Output the (x, y) coordinate of the center of the cell containing the given text.  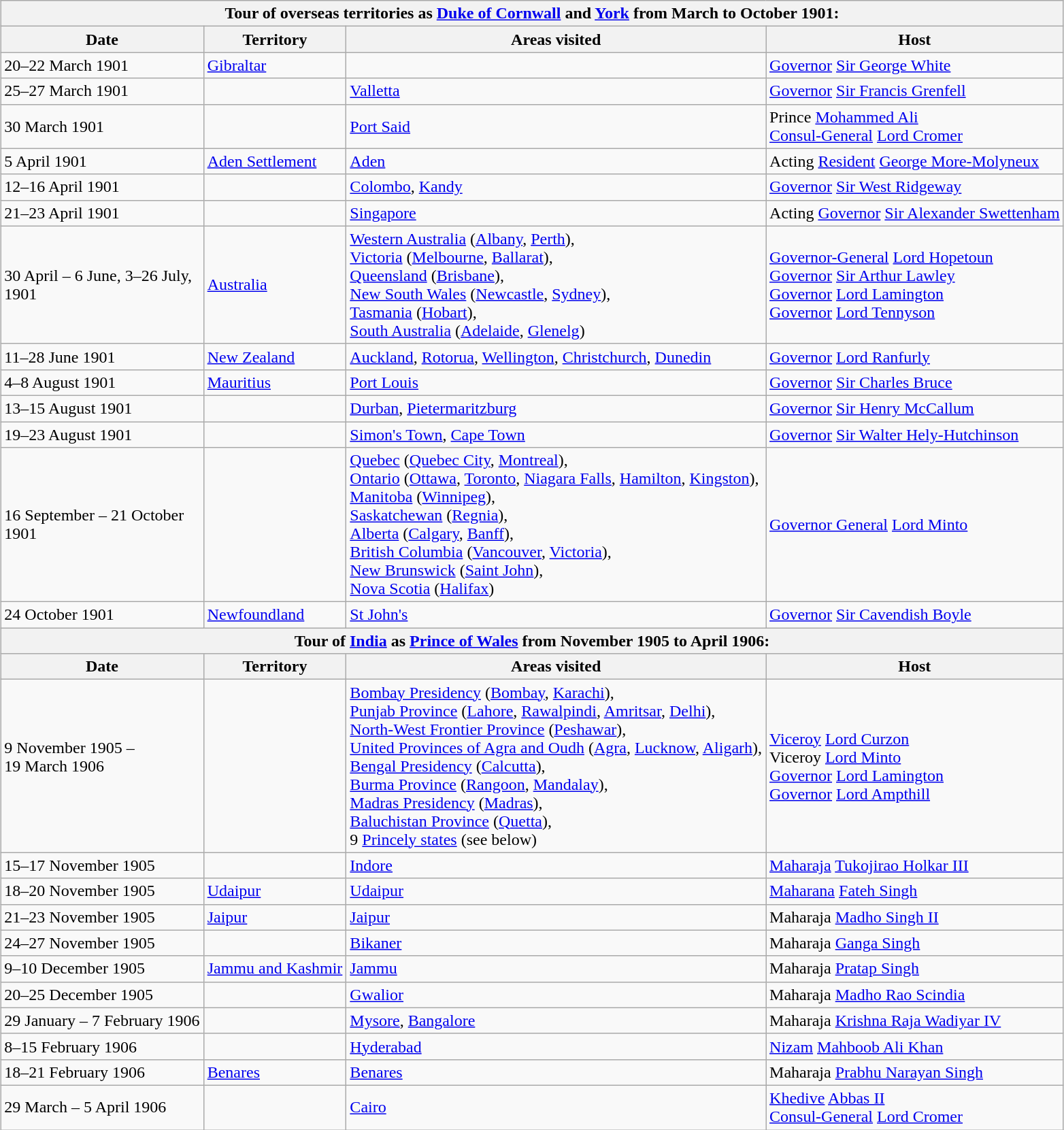
Bikaner (556, 943)
18–20 November 1905 (102, 891)
5 April 1901 (102, 161)
Aden Settlement (275, 161)
Australia (275, 284)
Tour of overseas territories as Duke of Cornwall and York from March to October 1901: (532, 14)
21–23 April 1901 (102, 213)
Gwalior (556, 995)
Maharana Fateh Singh (915, 891)
Cairo (556, 1108)
Mauritius (275, 382)
Governor Sir Walter Hely-Hutchinson (915, 435)
Singapore (556, 213)
Port Louis (556, 382)
Maharaja Madho Rao Scindia (915, 995)
9 November 1905 – 19 March 1906 (102, 766)
20–22 March 1901 (102, 65)
25–27 March 1901 (102, 91)
Aden (556, 161)
Governor Sir Francis Grenfell (915, 91)
Nizam Mahboob Ali Khan (915, 1046)
Valletta (556, 91)
Jammu (556, 969)
Viceroy Lord CurzonViceroy Lord MintoGovernor Lord LamingtonGovernor Lord Ampthill (915, 766)
Newfoundland (275, 615)
29 January – 7 February 1906 (102, 1020)
19–23 August 1901 (102, 435)
11–28 June 1901 (102, 356)
21–23 November 1905 (102, 917)
Mysore, Bangalore (556, 1020)
Colombo, Kandy (556, 187)
Maharaja Madho Singh II (915, 917)
Port Said (556, 127)
Gibraltar (275, 65)
Indore (556, 865)
Governor Sir West Ridgeway (915, 187)
24–27 November 1905 (102, 943)
Maharaja Pratap Singh (915, 969)
Tour of India as Prince of Wales from November 1905 to April 1906: (532, 641)
13–15 August 1901 (102, 408)
30 March 1901 (102, 127)
Maharaja Prabhu Narayan Singh (915, 1072)
Maharaja Ganga Singh (915, 943)
Simon's Town, Cape Town (556, 435)
Governor Lord Ranfurly (915, 356)
4–8 August 1901 (102, 382)
New Zealand (275, 356)
16 September – 21 October 1901 (102, 525)
30 April – 6 June, 3–26 July, 1901 (102, 284)
8–15 February 1906 (102, 1046)
29 March – 5 April 1906 (102, 1108)
18–21 February 1906 (102, 1072)
Maharaja Tukojirao Holkar III (915, 865)
Acting Governor Sir Alexander Swettenham (915, 213)
Acting Resident George More-Molyneux (915, 161)
St John's (556, 615)
24 October 1901 (102, 615)
12–16 April 1901 (102, 187)
Prince Mohammed AliConsul-General Lord Cromer (915, 127)
Auckland, Rotorua, Wellington, Christchurch, Dunedin (556, 356)
Governor Sir Henry McCallum (915, 408)
Governor Sir George White (915, 65)
9–10 December 1905 (102, 969)
Governor General Lord Minto (915, 525)
Hyderabad (556, 1046)
Durban, Pietermaritzburg (556, 408)
Governor Sir Charles Bruce (915, 382)
Jammu and Kashmir (275, 969)
20–25 December 1905 (102, 995)
Khedive Abbas IIConsul-General Lord Cromer (915, 1108)
Governor Sir Cavendish Boyle (915, 615)
Maharaja Krishna Raja Wadiyar IV (915, 1020)
15–17 November 1905 (102, 865)
Governor-General Lord HopetounGovernor Sir Arthur LawleyGovernor Lord LamingtonGovernor Lord Tennyson (915, 284)
